Scan for the cell matching the given text and deliver its (X, Y) coordinate at center. 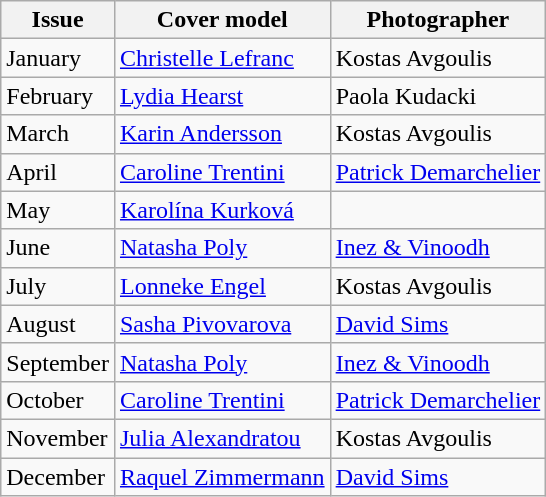
Cover model (222, 20)
March (58, 134)
Karin Andersson (222, 134)
February (58, 96)
Lonneke Engel (222, 286)
August (58, 324)
Raquel Zimmermann (222, 477)
June (58, 248)
September (58, 362)
Karolína Kurková (222, 210)
Julia Alexandratou (222, 438)
October (58, 400)
April (58, 172)
Photographer (438, 20)
Issue (58, 20)
Christelle Lefranc (222, 58)
Lydia Hearst (222, 96)
Sasha Pivovarova (222, 324)
December (58, 477)
Paola Kudacki (438, 96)
January (58, 58)
May (58, 210)
July (58, 286)
November (58, 438)
